Return the [X, Y] coordinate for the center point of the cell that contains the specified text.  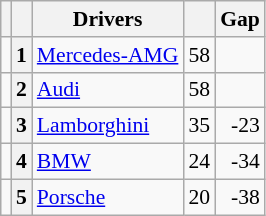
BMW [108, 162]
5 [22, 197]
1 [22, 55]
-23 [240, 126]
Drivers [108, 19]
Gap [240, 19]
Mercedes-AMG [108, 55]
-38 [240, 197]
Lamborghini [108, 126]
35 [199, 126]
24 [199, 162]
4 [22, 162]
Audi [108, 90]
Porsche [108, 197]
-34 [240, 162]
2 [22, 90]
3 [22, 126]
20 [199, 197]
